Detect which cell encompasses the target text, then output its [x, y] center coordinate. 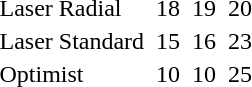
16 [204, 41]
15 [168, 41]
